Pinpoint the cell where the given text exists, returning its (x, y) midpoint coordinate. 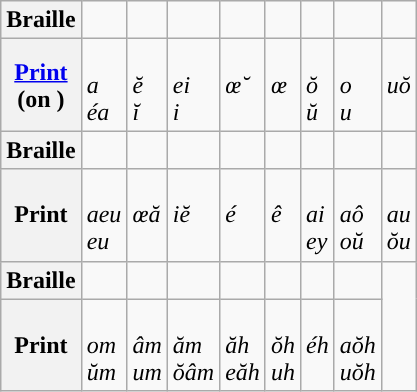
ŏhuh (282, 345)
auŏu (398, 215)
ŏŭ (317, 85)
eii (193, 85)
Print(on ) (41, 85)
œ (282, 85)
aéa (104, 85)
œă (147, 215)
aeueu (104, 215)
aôoŭ (358, 215)
ĕĭ (147, 85)
aŏhuŏh (358, 345)
éh (317, 345)
ămŏâm (193, 345)
é (243, 215)
ou (358, 85)
uŏ (398, 85)
iĕ (193, 215)
âmum (147, 345)
ăheăh (243, 345)
omŭm (104, 345)
œ̆ (243, 85)
aiey (317, 215)
ê (282, 215)
